Pinpoint the cell where the given text exists, returning its [X, Y] midpoint coordinate. 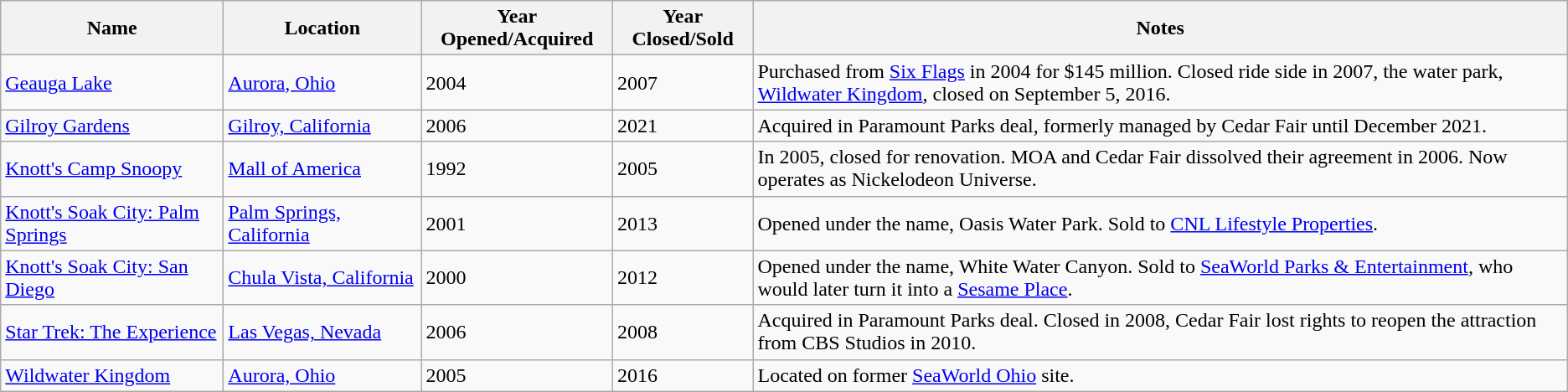
Knott's Camp Snoopy [112, 169]
Star Trek: The Experience [112, 332]
Acquired in Paramount Parks deal. Closed in 2008, Cedar Fair lost rights to reopen the attraction from CBS Studios in 2010. [1160, 332]
In 2005, closed for renovation. MOA and Cedar Fair dissolved their agreement in 2006. Now operates as Nickelodeon Universe. [1160, 169]
Year Closed/Sold [683, 28]
2007 [683, 82]
2016 [683, 375]
2001 [517, 223]
Opened under the name, White Water Canyon. Sold to SeaWorld Parks & Entertainment, who would later turn it into a Sesame Place. [1160, 278]
Opened under the name, Oasis Water Park. Sold to CNL Lifestyle Properties. [1160, 223]
Wildwater Kingdom [112, 375]
Knott's Soak City: San Diego [112, 278]
Acquired in Paramount Parks deal, formerly managed by Cedar Fair until December 2021. [1160, 126]
Purchased from Six Flags in 2004 for $145 million. Closed ride side in 2007, the water park, Wildwater Kingdom, closed on September 5, 2016. [1160, 82]
2004 [517, 82]
2013 [683, 223]
Chula Vista, California [322, 278]
Gilroy Gardens [112, 126]
Mall of America [322, 169]
2021 [683, 126]
2008 [683, 332]
Palm Springs, California [322, 223]
Year Opened/Acquired [517, 28]
Name [112, 28]
Located on former SeaWorld Ohio site. [1160, 375]
Las Vegas, Nevada [322, 332]
Notes [1160, 28]
Location [322, 28]
2012 [683, 278]
Knott's Soak City: Palm Springs [112, 223]
1992 [517, 169]
Gilroy, California [322, 126]
2000 [517, 278]
Geauga Lake [112, 82]
